Capture the cell that displays the provided text and extract its [X, Y] central coordinate. 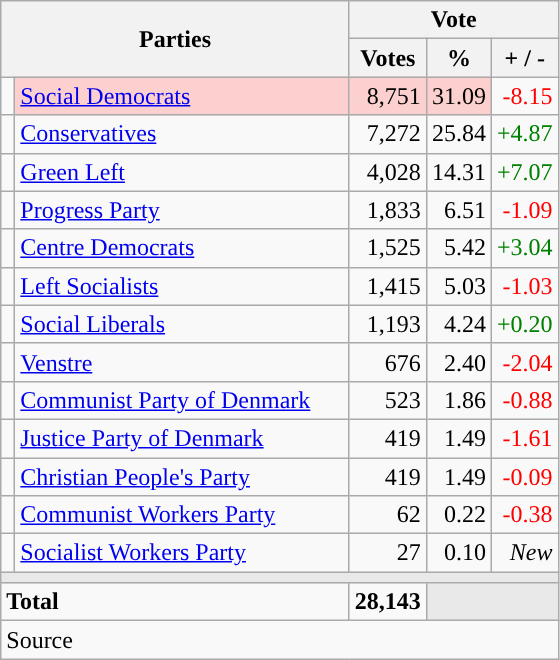
25.84 [458, 134]
28,143 [388, 602]
Green Left [182, 172]
+0.20 [524, 324]
676 [388, 362]
Christian People's Party [182, 477]
5.42 [458, 248]
1,525 [388, 248]
Votes [388, 58]
Social Democrats [182, 96]
6.51 [458, 210]
-8.15 [524, 96]
+4.87 [524, 134]
+7.07 [524, 172]
0.22 [458, 515]
0.10 [458, 553]
1.86 [458, 400]
-1.03 [524, 286]
-2.04 [524, 362]
-0.88 [524, 400]
Communist Workers Party [182, 515]
4,028 [388, 172]
% [458, 58]
Justice Party of Denmark [182, 438]
62 [388, 515]
Communist Party of Denmark [182, 400]
Source [280, 640]
Conservatives [182, 134]
27 [388, 553]
523 [388, 400]
-1.09 [524, 210]
7,272 [388, 134]
1,833 [388, 210]
+ / - [524, 58]
New [524, 553]
14.31 [458, 172]
Parties [176, 39]
1,415 [388, 286]
2.40 [458, 362]
Total [176, 602]
Socialist Workers Party [182, 553]
8,751 [388, 96]
31.09 [458, 96]
-0.38 [524, 515]
5.03 [458, 286]
1,193 [388, 324]
Progress Party [182, 210]
Venstre [182, 362]
Social Liberals [182, 324]
Left Socialists [182, 286]
4.24 [458, 324]
+3.04 [524, 248]
Centre Democrats [182, 248]
Vote [454, 20]
-0.09 [524, 477]
-1.61 [524, 438]
